Find where the given text appears and provide that cell's center as (x, y) coordinate. 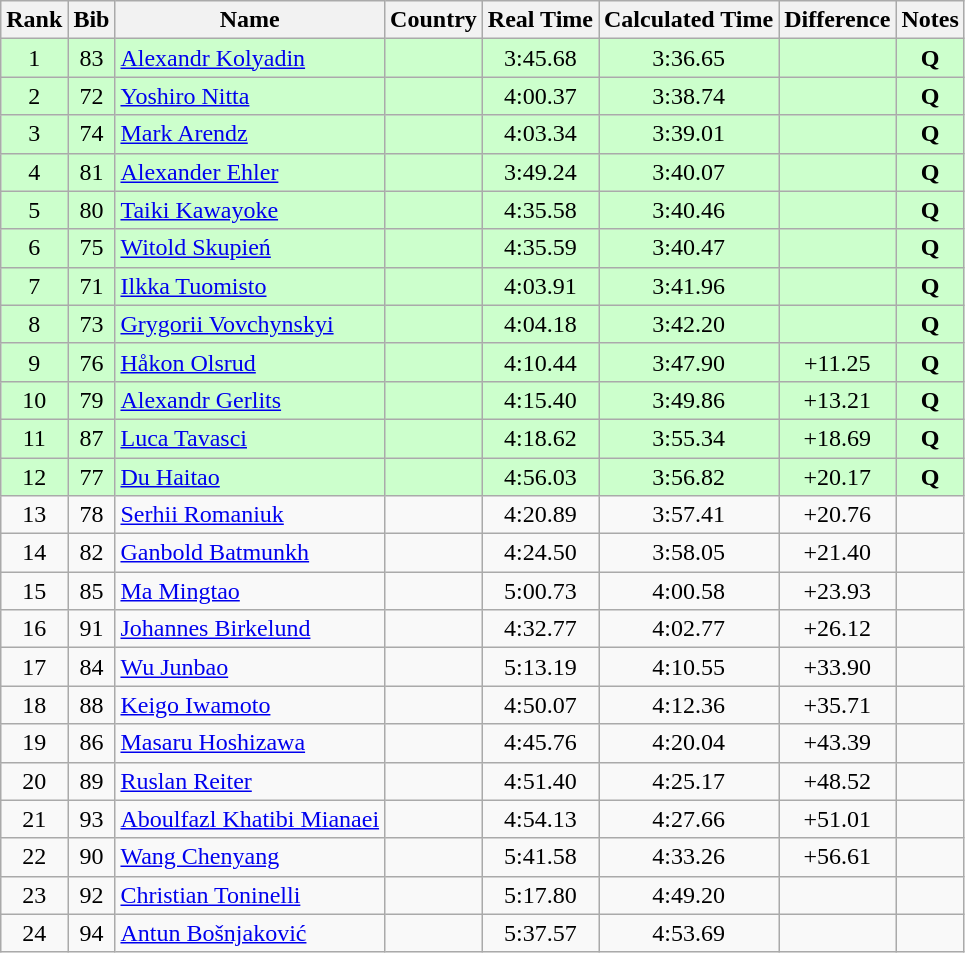
+20.76 (838, 515)
83 (92, 58)
4:00.58 (688, 591)
80 (92, 210)
92 (92, 895)
3 (34, 134)
Johannes Birkelund (250, 629)
4:03.91 (540, 286)
4:54.13 (540, 819)
Aboulfazl Khatibi Mianaei (250, 819)
+33.90 (838, 667)
4:15.40 (540, 400)
4:27.66 (688, 819)
20 (34, 781)
Wang Chenyang (250, 857)
4:56.03 (540, 477)
93 (92, 819)
81 (92, 172)
7 (34, 286)
Rank (34, 20)
4:50.07 (540, 705)
4:53.69 (688, 933)
73 (92, 324)
10 (34, 400)
Yoshiro Nitta (250, 96)
+23.93 (838, 591)
Bib (92, 20)
Antun Bošnjaković (250, 933)
+51.01 (838, 819)
Wu Junbao (250, 667)
4:12.36 (688, 705)
+20.17 (838, 477)
4:00.37 (540, 96)
87 (92, 438)
Christian Toninelli (250, 895)
4:45.76 (540, 743)
5:17.80 (540, 895)
11 (34, 438)
15 (34, 591)
Masaru Hoshizawa (250, 743)
4 (34, 172)
Luca Tavasci (250, 438)
84 (92, 667)
Ganbold Batmunkh (250, 553)
4:35.59 (540, 248)
86 (92, 743)
16 (34, 629)
3:36.65 (688, 58)
85 (92, 591)
+35.71 (838, 705)
1 (34, 58)
5:13.19 (540, 667)
+48.52 (838, 781)
79 (92, 400)
3:55.34 (688, 438)
+13.21 (838, 400)
+26.12 (838, 629)
14 (34, 553)
8 (34, 324)
3:38.74 (688, 96)
5:00.73 (540, 591)
4:51.40 (540, 781)
3:47.90 (688, 362)
78 (92, 515)
4:03.34 (540, 134)
22 (34, 857)
4:18.62 (540, 438)
4:49.20 (688, 895)
3:40.07 (688, 172)
4:02.77 (688, 629)
4:32.77 (540, 629)
+43.39 (838, 743)
Taiki Kawayoke (250, 210)
89 (92, 781)
94 (92, 933)
5 (34, 210)
4:20.89 (540, 515)
82 (92, 553)
Alexandr Kolyadin (250, 58)
18 (34, 705)
3:40.47 (688, 248)
4:25.17 (688, 781)
88 (92, 705)
4:20.04 (688, 743)
Ma Mingtao (250, 591)
76 (92, 362)
Witold Skupień (250, 248)
9 (34, 362)
17 (34, 667)
4:04.18 (540, 324)
+56.61 (838, 857)
Ilkka Tuomisto (250, 286)
Calculated Time (688, 20)
21 (34, 819)
6 (34, 248)
5:41.58 (540, 857)
19 (34, 743)
Alexandr Gerlits (250, 400)
4:24.50 (540, 553)
3:42.20 (688, 324)
Alexander Ehler (250, 172)
71 (92, 286)
Mark Arendz (250, 134)
3:39.01 (688, 134)
Ruslan Reiter (250, 781)
4:10.55 (688, 667)
Real Time (540, 20)
Country (434, 20)
Håkon Olsrud (250, 362)
75 (92, 248)
+11.25 (838, 362)
Grygorii Vovchynskyi (250, 324)
91 (92, 629)
Name (250, 20)
Serhii Romaniuk (250, 515)
3:58.05 (688, 553)
3:57.41 (688, 515)
3:40.46 (688, 210)
Notes (930, 20)
3:49.24 (540, 172)
3:49.86 (688, 400)
72 (92, 96)
90 (92, 857)
Du Haitao (250, 477)
77 (92, 477)
3:56.82 (688, 477)
+18.69 (838, 438)
24 (34, 933)
Difference (838, 20)
12 (34, 477)
74 (92, 134)
5:37.57 (540, 933)
4:10.44 (540, 362)
23 (34, 895)
13 (34, 515)
2 (34, 96)
3:45.68 (540, 58)
+21.40 (838, 553)
Keigo Iwamoto (250, 705)
4:35.58 (540, 210)
3:41.96 (688, 286)
4:33.26 (688, 857)
